Locate the cell with the specified text and output its [x, y] center coordinate. 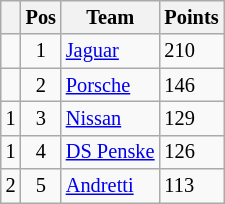
113 [191, 186]
146 [191, 85]
Jaguar [110, 51]
Pos [41, 17]
DS Penske [110, 152]
129 [191, 118]
210 [191, 51]
4 [41, 152]
Andretti [110, 186]
Team [110, 17]
3 [41, 118]
Nissan [110, 118]
Points [191, 17]
5 [41, 186]
Porsche [110, 85]
126 [191, 152]
